Detect which cell encompasses the target text, then output its [X, Y] center coordinate. 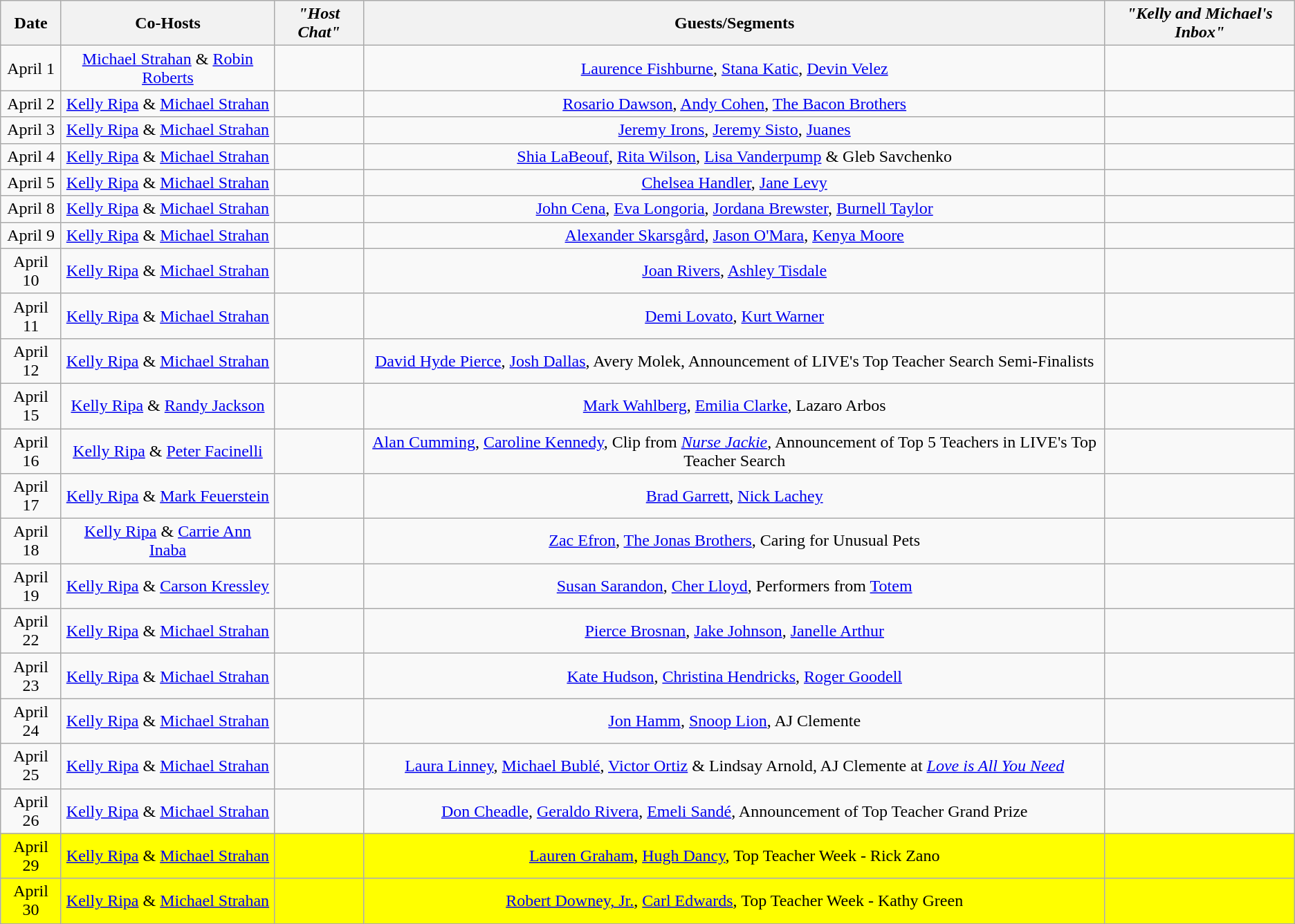
April 4 [31, 156]
Laurence Fishburne, Stana Katic, Devin Velez [735, 68]
Mark Wahlberg, Emilia Clarke, Lazaro Arbos [735, 405]
"Kelly and Michael's Inbox" [1200, 24]
Jon Hamm, Snoop Lion, AJ Clemente [735, 721]
"Host Chat" [320, 24]
Jeremy Irons, Jeremy Sisto, Juanes [735, 130]
April 3 [31, 130]
April 11 [31, 315]
April 8 [31, 209]
Michael Strahan & Robin Roberts [167, 68]
Brad Garrett, Nick Lachey [735, 497]
John Cena, Eva Longoria, Jordana Brewster, Burnell Taylor [735, 209]
Lauren Graham, Hugh Dancy, Top Teacher Week - Rick Zano [735, 856]
Alan Cumming, Caroline Kennedy, Clip from Nurse Jackie, Announcement of Top 5 Teachers in LIVE's Top Teacher Search [735, 451]
April 12 [31, 361]
Shia LaBeouf, Rita Wilson, Lisa Vanderpump & Gleb Savchenko [735, 156]
April 1 [31, 68]
Laura Linney, Michael Bublé, Victor Ortiz & Lindsay Arnold, AJ Clemente at Love is All You Need [735, 766]
April 19 [31, 586]
April 15 [31, 405]
Zac Efron, The Jonas Brothers, Caring for Unusual Pets [735, 541]
April 17 [31, 497]
Alexander Skarsgård, Jason O'Mara, Kenya Moore [735, 235]
April 26 [31, 811]
April 18 [31, 541]
Joan Rivers, Ashley Tisdale [735, 271]
David Hyde Pierce, Josh Dallas, Avery Molek, Announcement of LIVE's Top Teacher Search Semi-Finalists [735, 361]
April 10 [31, 271]
April 30 [31, 900]
Pierce Brosnan, Jake Johnson, Janelle Arthur [735, 631]
April 5 [31, 183]
Date [31, 24]
April 29 [31, 856]
April 9 [31, 235]
Kelly Ripa & Peter Facinelli [167, 451]
Don Cheadle, Geraldo Rivera, Emeli Sandé, Announcement of Top Teacher Grand Prize [735, 811]
Kelly Ripa & Mark Feuerstein [167, 497]
Kate Hudson, Christina Hendricks, Roger Goodell [735, 676]
April 25 [31, 766]
Susan Sarandon, Cher Lloyd, Performers from Totem [735, 586]
April 23 [31, 676]
Rosario Dawson, Andy Cohen, The Bacon Brothers [735, 104]
Demi Lovato, Kurt Warner [735, 315]
April 22 [31, 631]
Kelly Ripa & Randy Jackson [167, 405]
April 24 [31, 721]
April 16 [31, 451]
Chelsea Handler, Jane Levy [735, 183]
Robert Downey, Jr., Carl Edwards, Top Teacher Week - Kathy Green [735, 900]
April 2 [31, 104]
Kelly Ripa & Carrie Ann Inaba [167, 541]
Guests/Segments [735, 24]
Co-Hosts [167, 24]
Kelly Ripa & Carson Kressley [167, 586]
